Return the (X, Y) coordinate for the center point of the cell that contains the specified text.  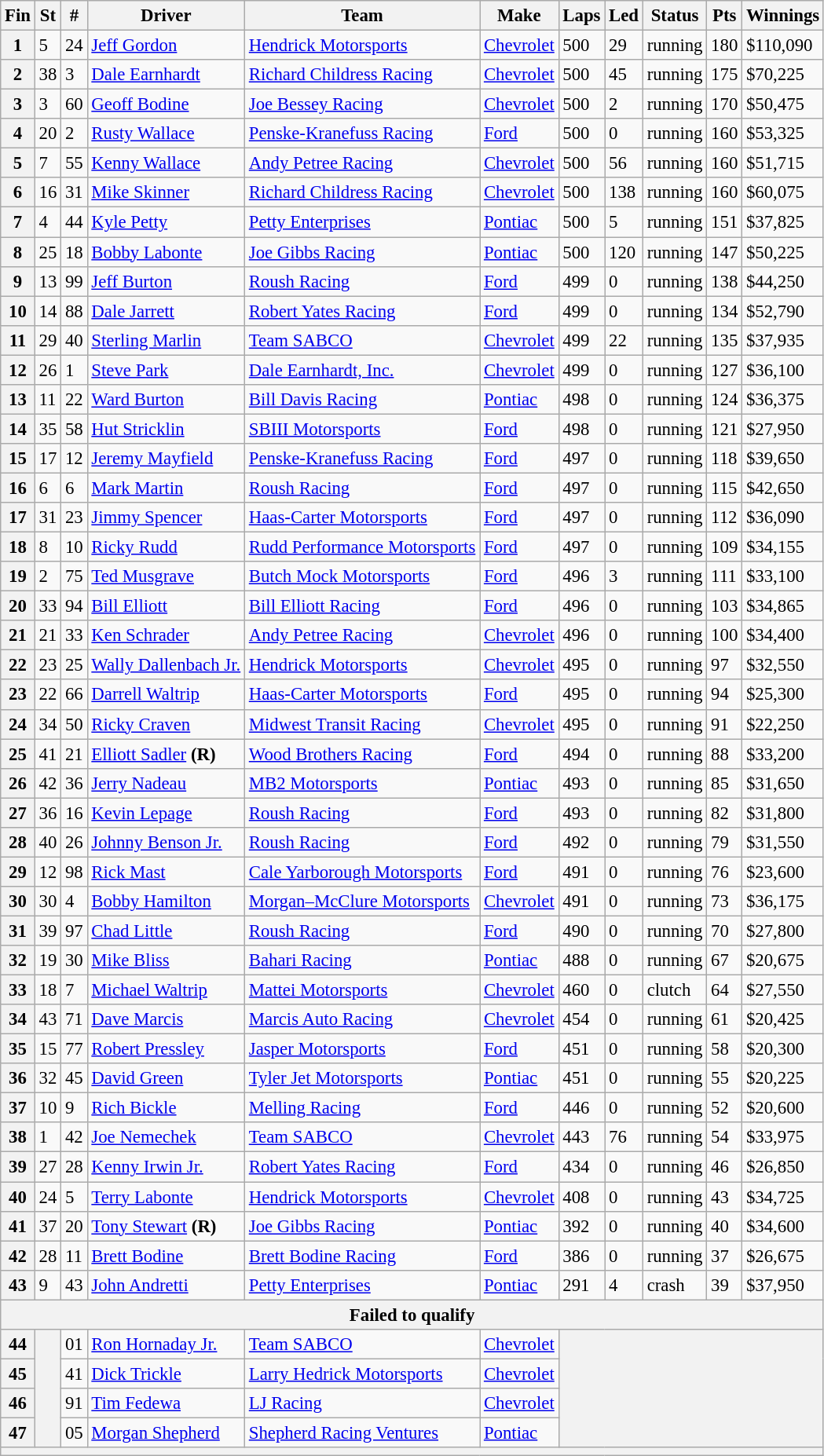
# (74, 16)
135 (724, 340)
434 (581, 1167)
61 (724, 1019)
$25,300 (783, 695)
408 (581, 1197)
120 (624, 252)
$33,200 (783, 754)
111 (724, 576)
Darrell Waltrip (166, 695)
Ken Schrader (166, 635)
392 (581, 1226)
Ward Burton (166, 400)
124 (724, 400)
103 (724, 606)
Kyle Petty (166, 222)
$31,650 (783, 783)
Kenny Irwin Jr. (166, 1167)
64 (724, 990)
clutch (674, 990)
56 (624, 163)
$110,090 (783, 46)
05 (74, 1432)
Joe Bessey Racing (361, 104)
79 (724, 843)
$52,790 (783, 311)
$27,950 (783, 429)
Jeff Gordon (166, 46)
Mike Bliss (166, 960)
66 (74, 695)
Ricky Rudd (166, 547)
Elliott Sadler (R) (166, 754)
Ron Hornaday Jr. (166, 1344)
75 (74, 576)
Laps (581, 16)
Marcis Auto Racing (361, 1019)
386 (581, 1256)
121 (724, 429)
Mattei Motorsports (361, 990)
100 (724, 635)
$36,175 (783, 902)
118 (724, 459)
Jasper Motorsports (361, 1049)
Rick Mast (166, 872)
Dale Earnhardt (166, 75)
Driver (166, 16)
109 (724, 547)
$53,325 (783, 134)
73 (724, 902)
Tyler Jet Motorsports (361, 1078)
488 (581, 960)
$33,100 (783, 576)
175 (724, 75)
Morgan–McClure Motorsports (361, 902)
134 (724, 311)
$34,155 (783, 547)
Dale Earnhardt, Inc. (361, 370)
Rich Bickle (166, 1108)
David Green (166, 1078)
54 (724, 1138)
$33,975 (783, 1138)
$26,850 (783, 1167)
John Andretti (166, 1285)
$27,550 (783, 990)
Wally Dallenbach Jr. (166, 665)
Johnny Benson Jr. (166, 843)
Ted Musgrave (166, 576)
$23,600 (783, 872)
Bobby Hamilton (166, 902)
67 (724, 960)
180 (724, 46)
Pts (724, 16)
Michael Waltrip (166, 990)
$20,425 (783, 1019)
98 (74, 872)
454 (581, 1019)
Bahari Racing (361, 960)
Midwest Transit Racing (361, 724)
Butch Mock Motorsports (361, 576)
Rusty Wallace (166, 134)
$27,800 (783, 931)
85 (724, 783)
Joe Nemechek (166, 1138)
Led (624, 16)
$36,090 (783, 518)
$34,400 (783, 635)
crash (674, 1285)
112 (724, 518)
Mike Skinner (166, 192)
Dave Marcis (166, 1019)
52 (724, 1108)
Bobby Labonte (166, 252)
Jeremy Mayfield (166, 459)
Wood Brothers Racing (361, 754)
77 (74, 1049)
127 (724, 370)
Jerry Nadeau (166, 783)
$26,675 (783, 1256)
115 (724, 488)
Mark Martin (166, 488)
151 (724, 222)
50 (74, 724)
$37,825 (783, 222)
Steve Park (166, 370)
Morgan Shepherd (166, 1432)
Bill Davis Racing (361, 400)
Tim Fedewa (166, 1403)
$50,475 (783, 104)
Dick Trickle (166, 1374)
Bill Elliott (166, 606)
Sterling Marlin (166, 340)
Rudd Performance Motorsports (361, 547)
$20,300 (783, 1049)
460 (581, 990)
$70,225 (783, 75)
Team (361, 16)
$36,375 (783, 400)
147 (724, 252)
Hut Stricklin (166, 429)
LJ Racing (361, 1403)
47 (18, 1432)
99 (74, 281)
Status (674, 16)
Jimmy Spencer (166, 518)
$39,650 (783, 459)
Larry Hedrick Motorsports (361, 1374)
71 (74, 1019)
291 (581, 1285)
494 (581, 754)
170 (724, 104)
Kevin Lepage (166, 813)
Make (519, 16)
$51,715 (783, 163)
Brett Bodine Racing (361, 1256)
Chad Little (166, 931)
Failed to qualify (412, 1315)
St (47, 16)
70 (724, 931)
$31,800 (783, 813)
Ricky Craven (166, 724)
SBIII Motorsports (361, 429)
$20,675 (783, 960)
$34,865 (783, 606)
$50,225 (783, 252)
82 (724, 813)
Tony Stewart (R) (166, 1226)
Cale Yarborough Motorsports (361, 872)
Jeff Burton (166, 281)
Shepherd Racing Ventures (361, 1432)
$34,600 (783, 1226)
Robert Pressley (166, 1049)
$44,250 (783, 281)
01 (74, 1344)
Brett Bodine (166, 1256)
Dale Jarrett (166, 311)
$34,725 (783, 1197)
Winnings (783, 16)
492 (581, 843)
Geoff Bodine (166, 104)
446 (581, 1108)
$42,650 (783, 488)
$37,950 (783, 1285)
$20,600 (783, 1108)
$22,250 (783, 724)
Kenny Wallace (166, 163)
$31,550 (783, 843)
$32,550 (783, 665)
Bill Elliott Racing (361, 606)
490 (581, 931)
Melling Racing (361, 1108)
MB2 Motorsports (361, 783)
443 (581, 1138)
$37,935 (783, 340)
$20,225 (783, 1078)
Fin (18, 16)
$36,100 (783, 370)
60 (74, 104)
Terry Labonte (166, 1197)
$60,075 (783, 192)
